Extract the [x, y] coordinate from the center of the cell holding the provided text.  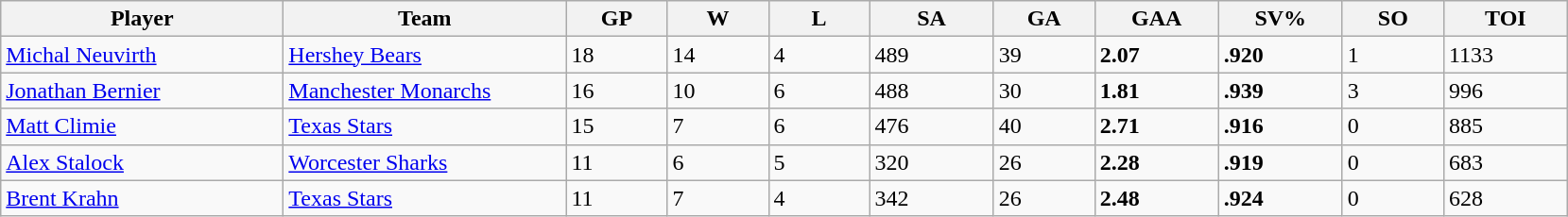
3 [1393, 91]
2.07 [1157, 55]
Worcester Sharks [425, 162]
10 [718, 91]
Manchester Monarchs [425, 91]
2.71 [1157, 126]
489 [932, 55]
628 [1505, 198]
476 [932, 126]
39 [1043, 55]
1.81 [1157, 91]
14 [718, 55]
40 [1043, 126]
885 [1505, 126]
Player [142, 19]
L [818, 19]
1133 [1505, 55]
488 [932, 91]
30 [1043, 91]
320 [932, 162]
GP [616, 19]
Matt Climie [142, 126]
996 [1505, 91]
.939 [1280, 91]
GAA [1157, 19]
GA [1043, 19]
2.48 [1157, 198]
SO [1393, 19]
342 [932, 198]
Alex Stalock [142, 162]
W [718, 19]
5 [818, 162]
SA [932, 19]
16 [616, 91]
683 [1505, 162]
.924 [1280, 198]
15 [616, 126]
.916 [1280, 126]
Michal Neuvirth [142, 55]
.920 [1280, 55]
SV% [1280, 19]
18 [616, 55]
Jonathan Bernier [142, 91]
1 [1393, 55]
Team [425, 19]
TOI [1505, 19]
2.28 [1157, 162]
Brent Krahn [142, 198]
Hershey Bears [425, 55]
.919 [1280, 162]
